Pinpoint the cell where the given text exists, returning its (X, Y) midpoint coordinate. 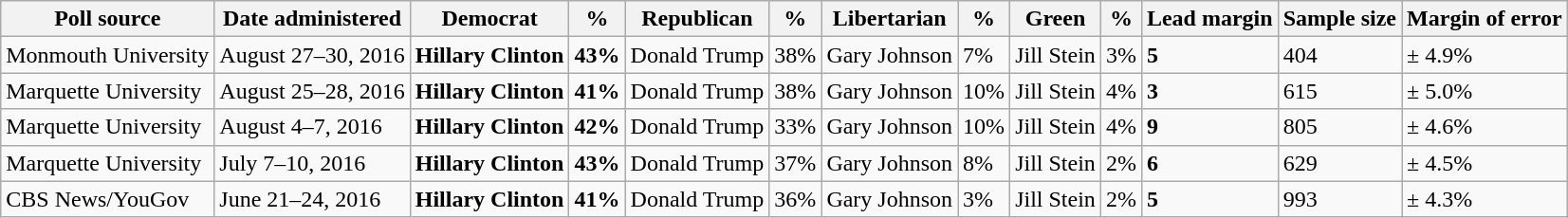
August 27–30, 2016 (312, 55)
Republican (697, 19)
37% (795, 163)
993 (1339, 199)
805 (1339, 127)
± 4.5% (1485, 163)
Green (1056, 19)
Sample size (1339, 19)
± 4.9% (1485, 55)
± 4.6% (1485, 127)
33% (795, 127)
7% (985, 55)
Poll source (108, 19)
42% (598, 127)
July 7–10, 2016 (312, 163)
Monmouth University (108, 55)
± 5.0% (1485, 91)
Lead margin (1209, 19)
Libertarian (890, 19)
6 (1209, 163)
615 (1339, 91)
June 21–24, 2016 (312, 199)
8% (985, 163)
CBS News/YouGov (108, 199)
Margin of error (1485, 19)
404 (1339, 55)
August 25–28, 2016 (312, 91)
629 (1339, 163)
Date administered (312, 19)
August 4–7, 2016 (312, 127)
Democrat (489, 19)
36% (795, 199)
9 (1209, 127)
3 (1209, 91)
± 4.3% (1485, 199)
